Return (x, y) of the center of cell containing provided text 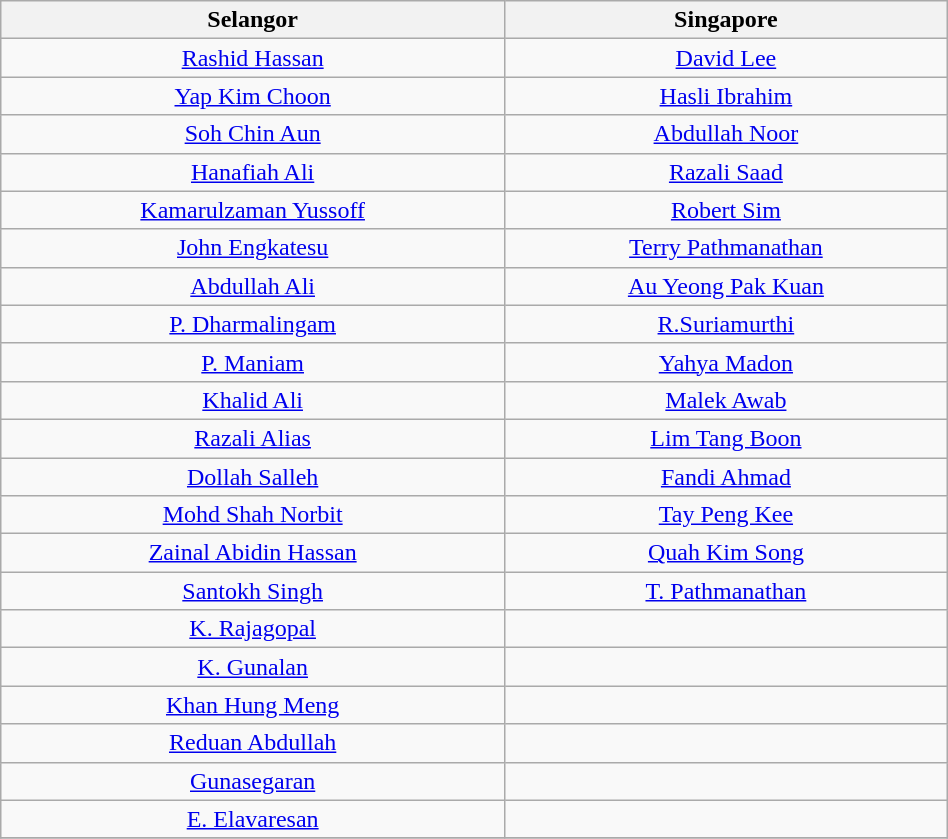
Selangor (253, 20)
Santokh Singh (253, 591)
T. Pathmanathan (726, 591)
Hanafiah Ali (253, 172)
P. Dharmalingam (253, 324)
Gunasegaran (253, 781)
R.Suriamurthi (726, 324)
Razali Alias (253, 438)
Yap Kim Choon (253, 96)
Hasli Ibrahim (726, 96)
Abdullah Ali (253, 286)
Rashid Hassan (253, 58)
Abdullah Noor (726, 134)
Quah Kim Song (726, 553)
Fandi Ahmad (726, 477)
Soh Chin Aun (253, 134)
Reduan Abdullah (253, 743)
Dollah Salleh (253, 477)
Au Yeong Pak Kuan (726, 286)
P. Maniam (253, 362)
Khalid Ali (253, 400)
Tay Peng Kee (726, 515)
Malek Awab (726, 400)
Zainal Abidin Hassan (253, 553)
Khan Hung Meng (253, 705)
Robert Sim (726, 210)
Razali Saad (726, 172)
Yahya Madon (726, 362)
Terry Pathmanathan (726, 248)
David Lee (726, 58)
E. Elavaresan (253, 819)
K. Gunalan (253, 667)
Kamarulzaman Yussoff (253, 210)
K. Rajagopal (253, 629)
Mohd Shah Norbit (253, 515)
Singapore (726, 20)
John Engkatesu (253, 248)
Lim Tang Boon (726, 438)
